Extract the (x, y) coordinate from the center of the cell holding the provided text.  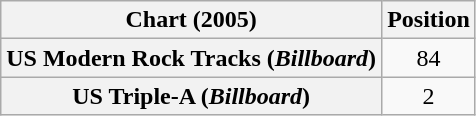
US Triple-A (Billboard) (192, 96)
2 (429, 96)
84 (429, 58)
Chart (2005) (192, 20)
US Modern Rock Tracks (Billboard) (192, 58)
Position (429, 20)
